Scan for the cell matching the given text and deliver its [x, y] coordinate at center. 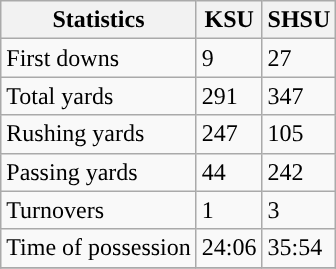
9 [229, 58]
Time of possession [99, 248]
347 [299, 96]
3 [299, 210]
SHSU [299, 20]
35:54 [299, 248]
24:06 [229, 248]
247 [229, 134]
105 [299, 134]
27 [299, 58]
Total yards [99, 96]
1 [229, 210]
291 [229, 96]
Passing yards [99, 172]
Statistics [99, 20]
242 [299, 172]
Turnovers [99, 210]
KSU [229, 20]
First downs [99, 58]
44 [229, 172]
Rushing yards [99, 134]
